From the cell containing the given text, extract its center point as (X, Y) coordinate. 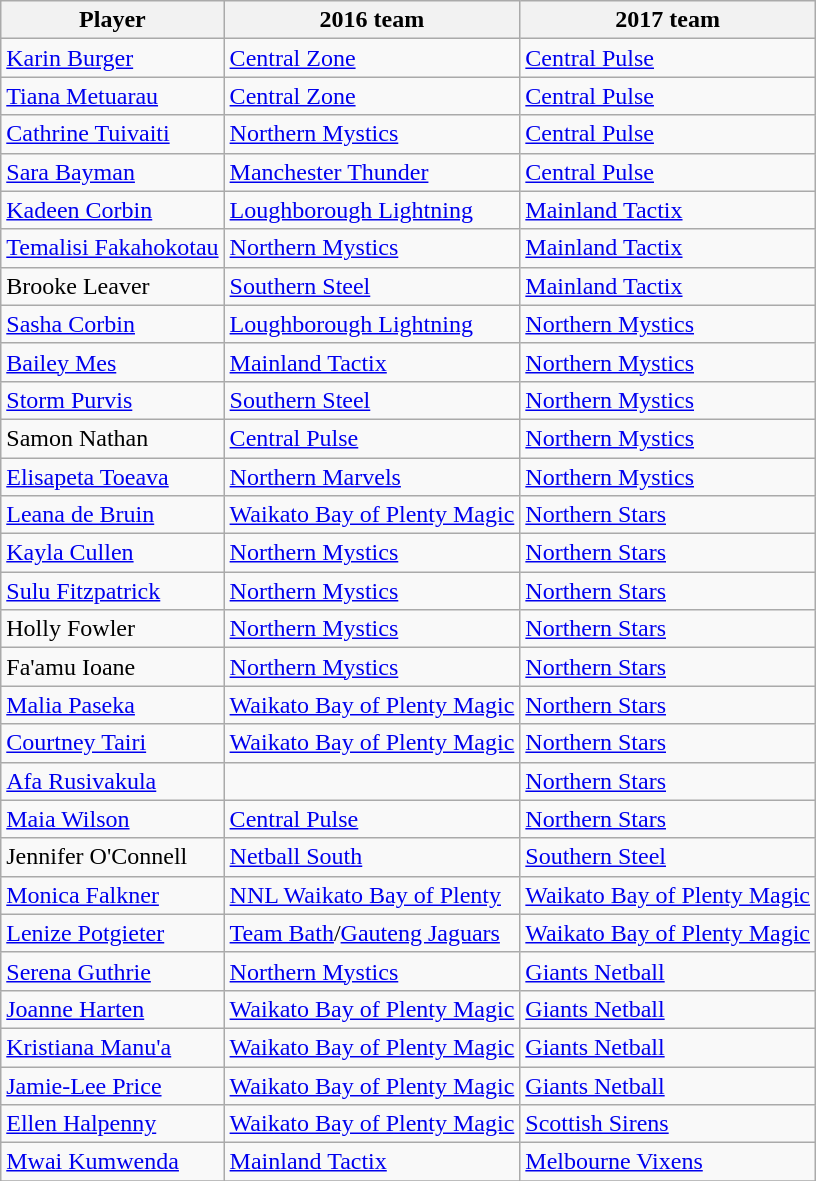
Sara Bayman (112, 172)
Karin Burger (112, 58)
NNL Waikato Bay of Plenty (372, 895)
Kadeen Corbin (112, 210)
Sulu Fitzpatrick (112, 591)
Maia Wilson (112, 819)
Courtney Tairi (112, 743)
Afa Rusivakula (112, 781)
Mwai Kumwenda (112, 1162)
Malia Paseka (112, 705)
Cathrine Tuivaiti (112, 134)
Leana de Bruin (112, 515)
2017 team (668, 20)
Manchester Thunder (372, 172)
2016 team (372, 20)
Jamie-Lee Price (112, 1085)
Tiana Metuarau (112, 96)
Player (112, 20)
Scottish Sirens (668, 1124)
Northern Marvels (372, 477)
Fa'amu Ioane (112, 667)
Holly Fowler (112, 629)
Jennifer O'Connell (112, 857)
Lenize Potgieter (112, 933)
Kayla Cullen (112, 553)
Temalisi Fakahokotau (112, 248)
Bailey Mes (112, 362)
Brooke Leaver (112, 286)
Elisapeta Toeava (112, 477)
Monica Falkner (112, 895)
Kristiana Manu'a (112, 1047)
Ellen Halpenny (112, 1124)
Samon Nathan (112, 438)
Team Bath/Gauteng Jaguars (372, 933)
Sasha Corbin (112, 324)
Netball South (372, 857)
Melbourne Vixens (668, 1162)
Joanne Harten (112, 1009)
Storm Purvis (112, 400)
Serena Guthrie (112, 971)
